Extract the [x, y] coordinate from the center of the cell holding the provided text.  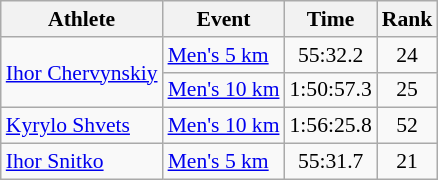
24 [408, 55]
Ihor Chervynskiy [82, 72]
Athlete [82, 19]
Ihor Snitko [82, 162]
1:50:57.3 [331, 90]
21 [408, 162]
25 [408, 90]
Time [331, 19]
1:56:25.8 [331, 126]
Event [224, 19]
55:31.7 [331, 162]
52 [408, 126]
Rank [408, 19]
55:32.2 [331, 55]
Kyrylo Shvets [82, 126]
